Extract the [x, y] coordinate from the center of the cell holding the provided text.  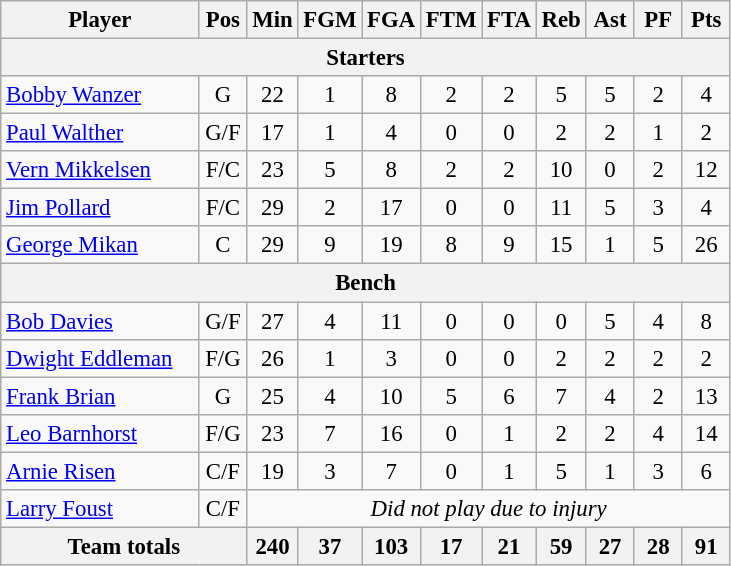
PF [658, 20]
Vern Mikkelsen [100, 170]
Ast [610, 20]
Arnie Risen [100, 471]
91 [706, 546]
16 [392, 433]
22 [272, 95]
Paul Walther [100, 133]
28 [658, 546]
103 [392, 546]
21 [509, 546]
Did not play due to injury [488, 509]
Pos [223, 20]
Reb [561, 20]
FGM [330, 20]
37 [330, 546]
Pts [706, 20]
240 [272, 546]
25 [272, 396]
Bob Davies [100, 321]
George Mikan [100, 245]
15 [561, 245]
Player [100, 20]
Min [272, 20]
59 [561, 546]
Bobby Wanzer [100, 95]
FTM [450, 20]
14 [706, 433]
Bench [366, 283]
12 [706, 170]
Frank Brian [100, 396]
Larry Foust [100, 509]
FGA [392, 20]
Team totals [124, 546]
Leo Barnhorst [100, 433]
Dwight Eddleman [100, 358]
FTA [509, 20]
13 [706, 396]
Jim Pollard [100, 208]
C [223, 245]
Starters [366, 58]
